Output the [x, y] coordinate of the center of the cell containing the given text.  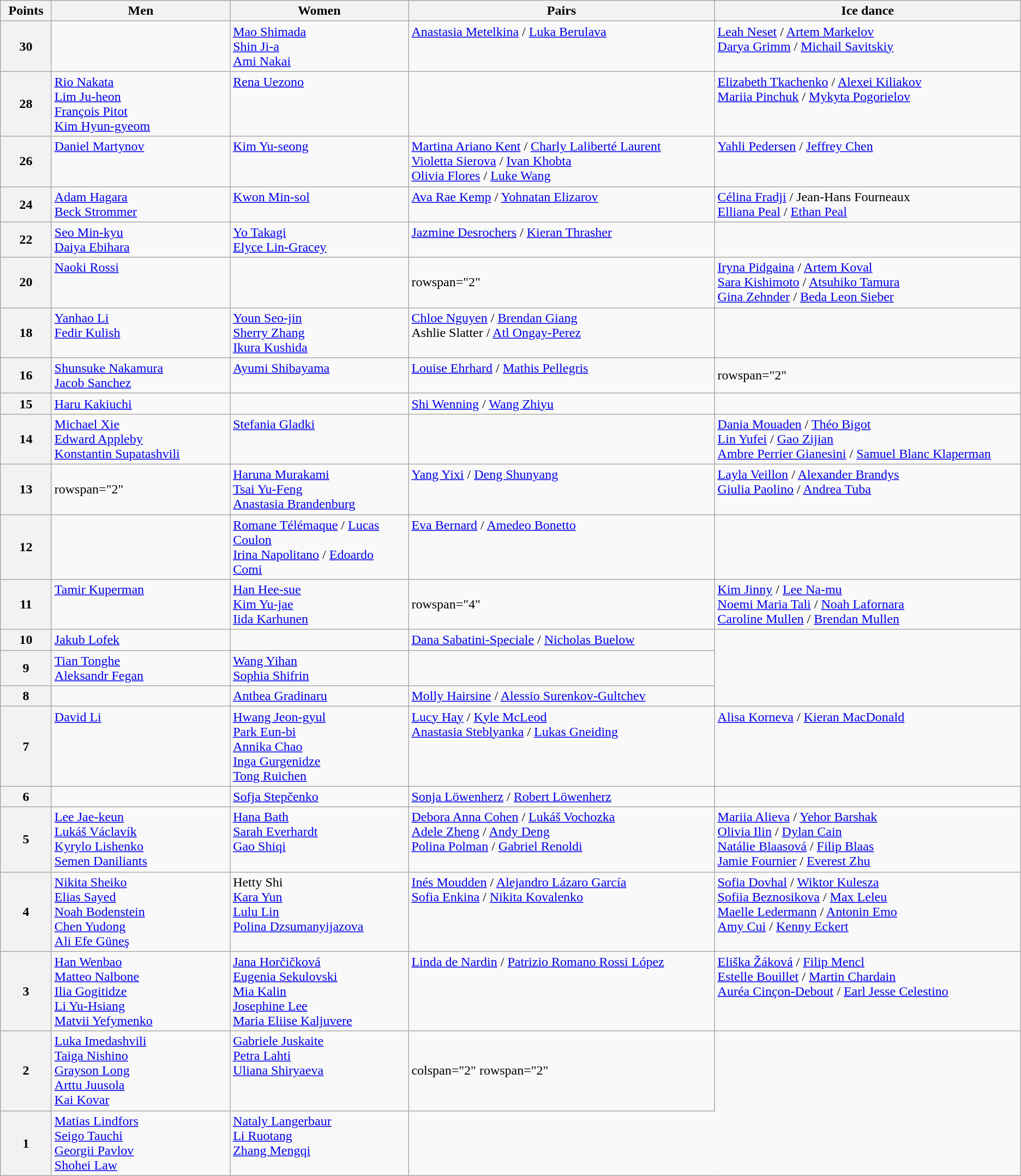
Points [26, 11]
Hwang Jeon-gyul Park Eun-bi Annika Chao Inga Gurgenidze Tong Ruichen [320, 746]
Yang Yixi / Deng Shunyang [562, 489]
Haruna Murakami Tsai Yu-Feng Anastasia Brandenburg [320, 489]
Anthea Gradinaru [320, 696]
Jana Horčičková Eugenia Sekulovski Mia Kalin Josephine Lee Maria Eliise Kaljuvere [320, 991]
Célina Fradji / Jean-Hans Fourneaux Elliana Peal / Ethan Peal [867, 204]
Chloe Nguyen / Brendan Giang Ashlie Slatter / Atl Ongay-Perez [562, 333]
Leah Neset / Artem Markelov Darya Grimm / Michail Savitskiy [867, 46]
Iryna Pidgaina / Artem Koval Sara Kishimoto / Atsuhiko Tamura Gina Zehnder / Beda Leon Sieber [867, 282]
4 [26, 912]
Sofja Stepčenko [320, 797]
Naoki Rossi [141, 282]
20 [26, 282]
David Li [141, 746]
26 [26, 161]
11 [26, 605]
Rena Uezono [320, 104]
Linda de Nardin / Patrizio Romano Rossi López [562, 991]
15 [26, 403]
Lucy Hay / Kyle McLeod Anastasia Steblyanka / Lukas Gneiding [562, 746]
Ice dance [867, 11]
Ayumi Shibayama [320, 375]
Han Hee-sue Kim Yu-jae Iida Karhunen [320, 605]
Inés Moudden / Alejandro Lázaro García Sofia Enkina / Nikita Kovalenko [562, 912]
Stefania Gladki [320, 439]
9 [26, 668]
Yanhao Li Fedir Kulish [141, 333]
Romane Télémaque / Lucas Coulon Irina Napolitano / Edoardo Comi [320, 547]
13 [26, 489]
Youn Seo-jin Sherry Zhang Ikura Kushida [320, 333]
Yahli Pedersen / Jeffrey Chen [867, 161]
Eliška Žáková / Filip Mencl Estelle Bouillet / Martin Chardain Auréa Cinçon-Debout / Earl Jesse Celestino [867, 991]
Mariia Alieva / Yehor Barshak Olivia Ilin / Dylan Cain Natálie Blaasová / Filip Blaas Jamie Fournier / Everest Zhu [867, 840]
6 [26, 797]
Nikita Sheiko Elias Sayed Noah Bodenstein Chen Yudong Ali Efe Güneş [141, 912]
Molly Hairsine / Alessio Surenkov-Gultchev [562, 696]
Dana Sabatini-Speciale / Nicholas Buelow [562, 640]
Kwon Min-sol [320, 204]
Kim Yu-seong [320, 161]
30 [26, 46]
Hana Bath Sarah Everhardt Gao Shiqi [320, 840]
Eva Bernard / Amedeo Bonetto [562, 547]
Layla Veillon / Alexander Brandys Giulia Paolino / Andrea Tuba [867, 489]
5 [26, 840]
Pairs [562, 11]
Anastasia Metelkina / Luka Berulava [562, 46]
Alisa Korneva / Kieran MacDonald [867, 746]
Jazmine Desrochers / Kieran Thrasher [562, 240]
Adam Hagara Beck Strommer [141, 204]
Women [320, 11]
Michael Xie Edward Appleby Konstantin Supatashvili [141, 439]
Jakub Lofek [141, 640]
Shunsuke Nakamura Jacob Sanchez [141, 375]
Men [141, 11]
Sofia Dovhal / Wiktor Kulesza Sofiia Beznosikova / Max Leleu Maelle Ledermann / Antonin Emo Amy Cui / Kenny Eckert [867, 912]
22 [26, 240]
8 [26, 696]
Luka Imedashvili Taiga Nishino Grayson Long Arttu Juusola Kai Kovar [141, 1071]
10 [26, 640]
Gabriele Juskaite Petra Lahti Uliana Shiryaeva [320, 1071]
1 [26, 1143]
Tamir Kuperman [141, 605]
Lee Jae-keun Lukáš Václavík Kyrylo Lishenko Semen Daniliants [141, 840]
Matias Lindfors Seigo Tauchi Georgii Pavlov Shohei Law [141, 1143]
Rio Nakata Lim Ju-heon François Pitot Kim Hyun-gyeom [141, 104]
Elizabeth Tkachenko / Alexei Kiliakov Mariia Pinchuk / Mykyta Pogorielov [867, 104]
Han Wenbao Matteo Nalbone Ilia Gogitidze Li Yu-Hsiang Matvii Yefymenko [141, 991]
Sonja Löwenherz / Robert Löwenherz [562, 797]
Seo Min-kyu Daiya Ebihara [141, 240]
Tian Tonghe Aleksandr Fegan [141, 668]
Mao Shimada Shin Ji-a Ami Nakai [320, 46]
3 [26, 991]
Kim Jinny / Lee Na-mu Noemi Maria Tali / Noah Lafornara Caroline Mullen / Brendan Mullen [867, 605]
7 [26, 746]
16 [26, 375]
rowspan="4" [562, 605]
Nataly Langerbaur Li Ruotang Zhang Mengqi [320, 1143]
Yo Takagi Elyce Lin-Gracey [320, 240]
Shi Wenning / Wang Zhiyu [562, 403]
24 [26, 204]
Dania Mouaden / Théo Bigot Lin Yufei / Gao Zijian Ambre Perrier Gianesini / Samuel Blanc Klaperman [867, 439]
Louise Ehrhard / Mathis Pellegris [562, 375]
12 [26, 547]
Martina Ariano Kent / Charly Laliberté Laurent Violetta Sierova / Ivan Khobta Olivia Flores / Luke Wang [562, 161]
18 [26, 333]
2 [26, 1071]
Debora Anna Cohen / Lukáš Vochozka Adele Zheng / Andy Deng Polina Polman / Gabriel Renoldi [562, 840]
colspan="2" rowspan="2" [562, 1071]
Wang Yihan Sophia Shifrin [320, 668]
Hetty Shi Kara Yun Lulu Lin Polina Dzsumanyijazova [320, 912]
Daniel Martynov [141, 161]
Ava Rae Kemp / Yohnatan Elizarov [562, 204]
28 [26, 104]
Haru Kakiuchi [141, 403]
14 [26, 439]
